Pinpoint the cell where the given text exists, returning its (x, y) midpoint coordinate. 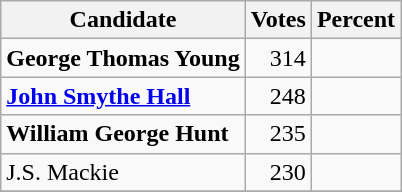
Votes (278, 20)
John Smythe Hall (123, 96)
William George Hunt (123, 134)
314 (278, 58)
George Thomas Young (123, 58)
235 (278, 134)
J.S. Mackie (123, 172)
248 (278, 96)
Candidate (123, 20)
230 (278, 172)
Percent (356, 20)
